Scan for the cell matching the given text and deliver its [X, Y] coordinate at center. 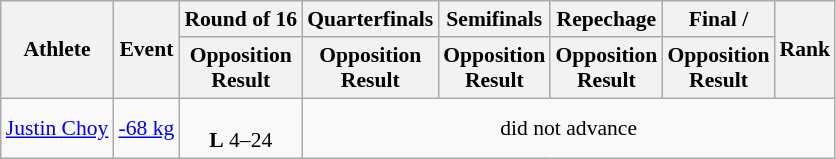
Quarterfinals [370, 19]
L 4–24 [240, 128]
Rank [806, 50]
Final / [718, 19]
did not advance [568, 128]
Round of 16 [240, 19]
-68 kg [146, 128]
Event [146, 50]
Repechage [606, 19]
Justin Choy [58, 128]
Semifinals [494, 19]
Athlete [58, 50]
